Scan for the cell matching the given text and deliver its (X, Y) coordinate at center. 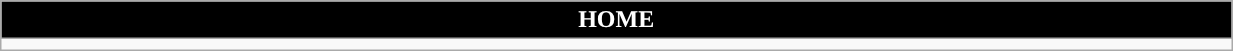
HOME (616, 20)
